Provide the (x, y) coordinate of the cell's center where the given text is located.  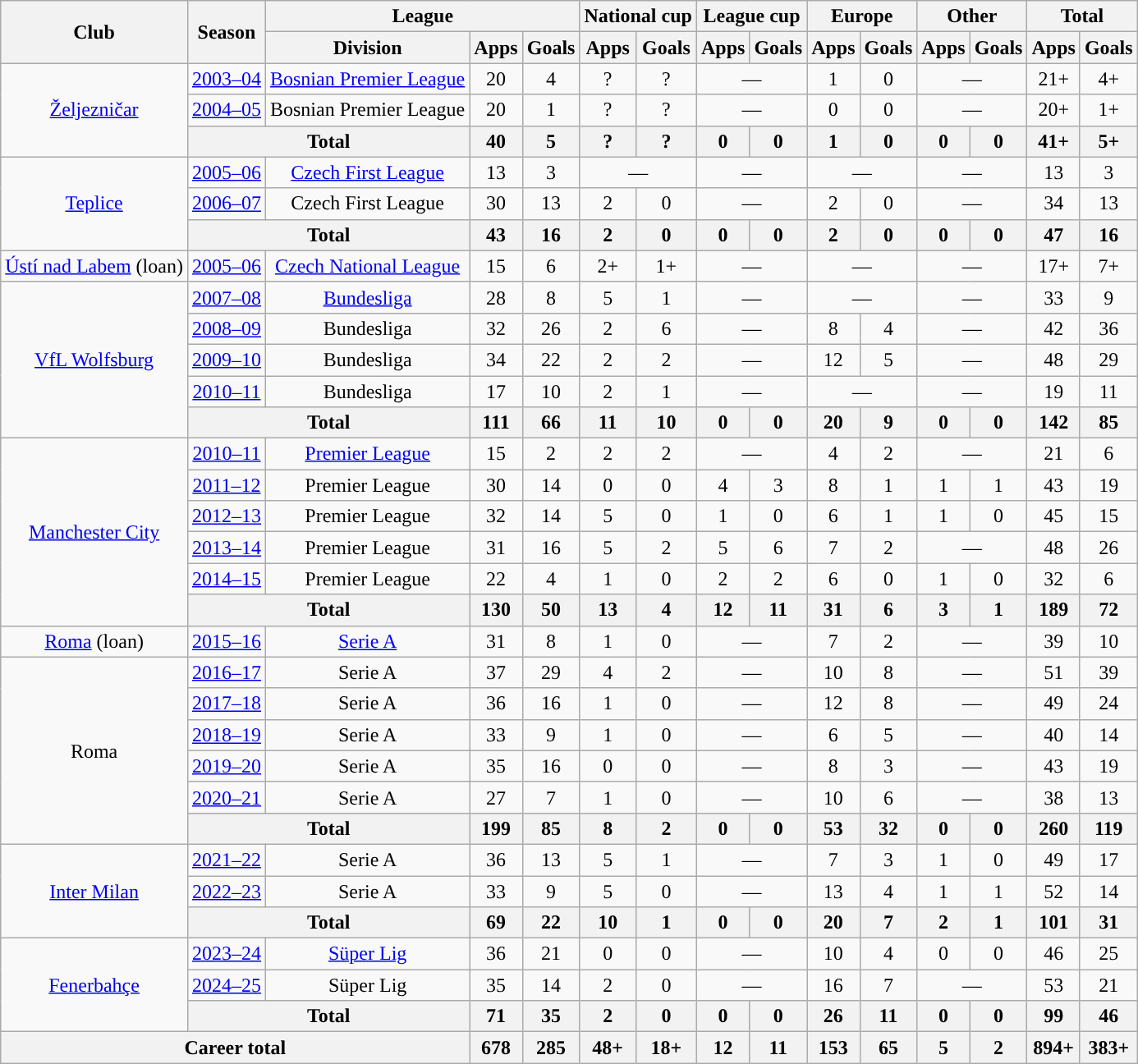
28 (496, 297)
153 (833, 1048)
678 (496, 1048)
142 (1053, 423)
Europe (862, 16)
Fenerbahçe (94, 985)
25 (1108, 954)
Ústí nad Labem (loan) (94, 266)
2008–09 (227, 328)
Teplice (94, 204)
Roma (94, 750)
Željezničar (94, 110)
42 (1053, 328)
24 (1108, 704)
2018–19 (227, 735)
41+ (1053, 141)
17+ (1053, 266)
2021–22 (227, 860)
National cup (638, 16)
2023–24 (227, 954)
2012–13 (227, 516)
69 (496, 923)
Career total (235, 1048)
2024–25 (227, 985)
37 (496, 672)
2006–07 (227, 204)
2011–12 (227, 485)
2013–14 (227, 548)
20+ (1053, 110)
383+ (1108, 1048)
Inter Milan (94, 891)
2017–18 (227, 704)
21+ (1053, 79)
2009–10 (227, 360)
5+ (1108, 141)
7+ (1108, 266)
65 (888, 1048)
Czech National League (367, 266)
2016–17 (227, 672)
2020–21 (227, 797)
50 (551, 610)
4+ (1108, 79)
Manchester City (94, 532)
2007–08 (227, 297)
111 (496, 423)
66 (551, 423)
260 (1053, 828)
Season (227, 32)
99 (1053, 1016)
2004–05 (227, 110)
101 (1053, 923)
18+ (666, 1048)
48+ (608, 1048)
71 (496, 1016)
72 (1108, 610)
2019–20 (227, 766)
894+ (1053, 1048)
League cup (751, 16)
Roma (loan) (94, 641)
119 (1108, 828)
VfL Wolfsburg (94, 360)
Division (367, 48)
Other (972, 16)
League (422, 16)
199 (496, 828)
2014–15 (227, 579)
27 (496, 797)
2022–23 (227, 891)
285 (551, 1048)
130 (496, 610)
2003–04 (227, 79)
2+ (608, 266)
189 (1053, 610)
2015–16 (227, 641)
38 (1053, 797)
51 (1053, 672)
Club (94, 32)
47 (1053, 235)
45 (1053, 516)
52 (1053, 891)
